Identify which cell holds the provided text, then report its [X, Y] central coordinate. 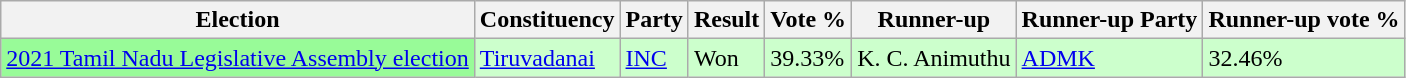
ADMK [1110, 58]
Runner-up Party [1110, 20]
K. C. Animuthu [934, 58]
Constituency [547, 20]
Tiruvadanai [547, 58]
INC [654, 58]
Result [726, 20]
Runner-up vote % [1304, 20]
Vote % [808, 20]
Runner-up [934, 20]
39.33% [808, 58]
Party [654, 20]
32.46% [1304, 58]
2021 Tamil Nadu Legislative Assembly election [238, 58]
Election [238, 20]
Won [726, 58]
